Identify which cell holds the provided text, then report its (X, Y) central coordinate. 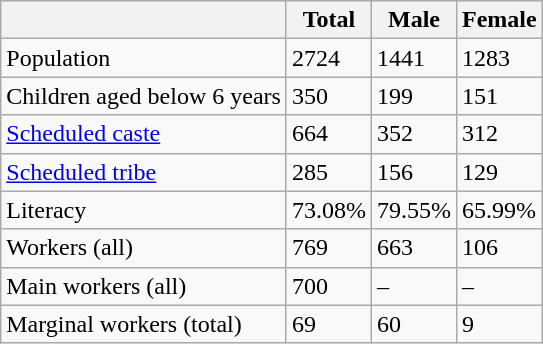
Workers (all) (144, 248)
Literacy (144, 210)
151 (500, 96)
664 (328, 134)
Marginal workers (total) (144, 324)
Main workers (all) (144, 286)
79.55% (414, 210)
769 (328, 248)
1283 (500, 58)
9 (500, 324)
Children aged below 6 years (144, 96)
106 (500, 248)
156 (414, 172)
199 (414, 96)
Female (500, 20)
352 (414, 134)
65.99% (500, 210)
69 (328, 324)
312 (500, 134)
700 (328, 286)
Scheduled caste (144, 134)
Population (144, 58)
Male (414, 20)
350 (328, 96)
2724 (328, 58)
285 (328, 172)
129 (500, 172)
Total (328, 20)
Scheduled tribe (144, 172)
73.08% (328, 210)
663 (414, 248)
60 (414, 324)
1441 (414, 58)
